Provide the (x, y) coordinate of the cell's center where the given text is located.  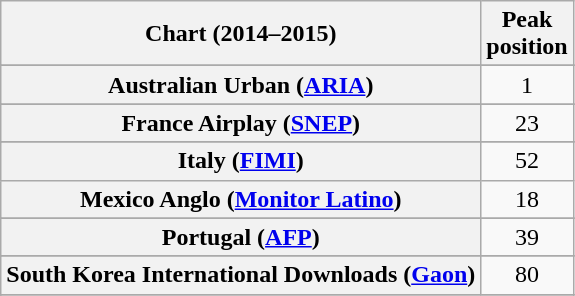
52 (527, 161)
80 (527, 275)
France Airplay (SNEP) (241, 123)
Italy (FIMI) (241, 161)
Australian Urban (ARIA) (241, 85)
39 (527, 237)
23 (527, 123)
Chart (2014–2015) (241, 34)
Mexico Anglo (Monitor Latino) (241, 199)
Portugal (AFP) (241, 237)
1 (527, 85)
South Korea International Downloads (Gaon) (241, 275)
18 (527, 199)
Peakposition (527, 34)
